Pinpoint the cell where the given text exists, returning its (X, Y) midpoint coordinate. 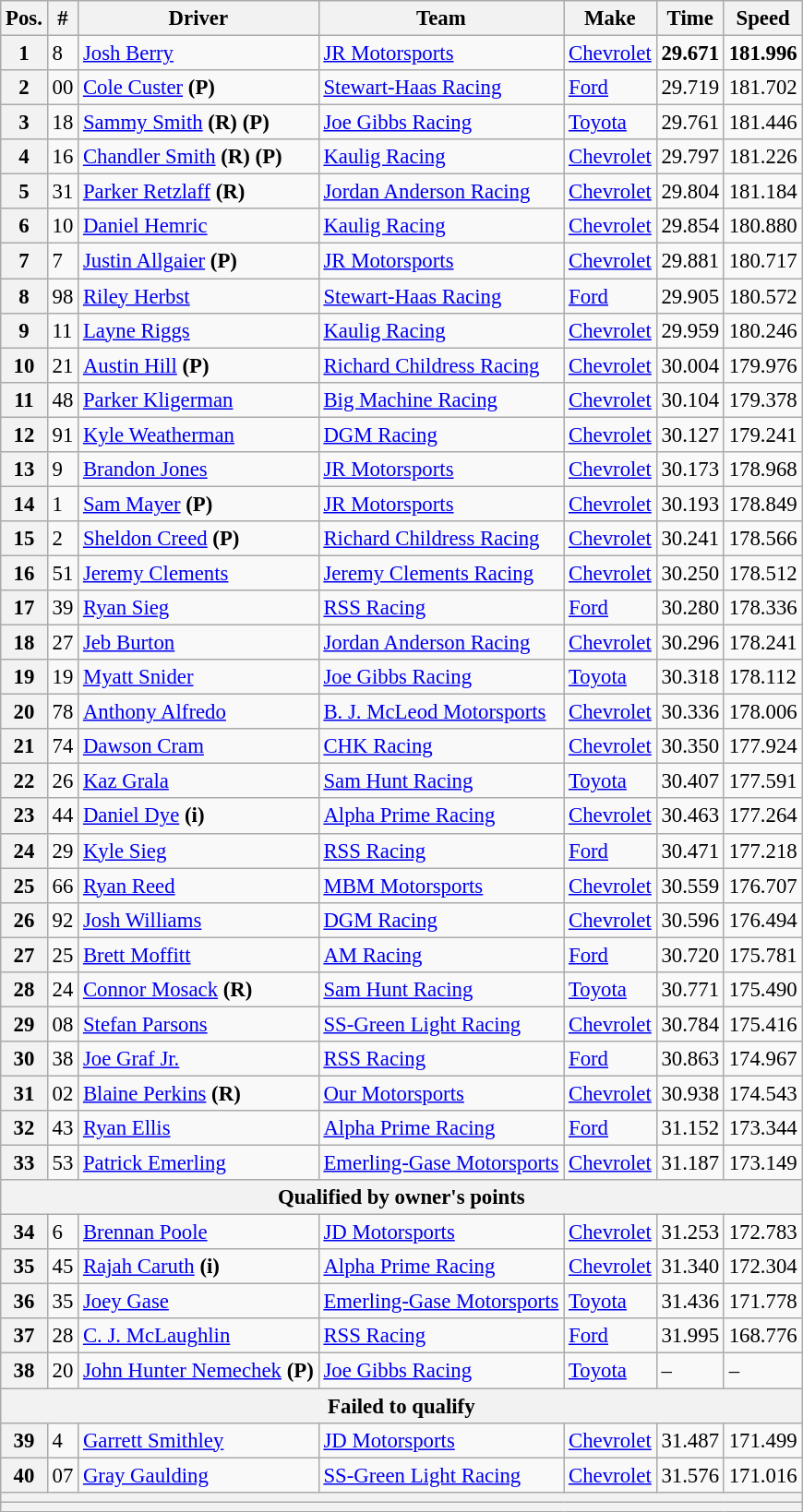
Qualified by owner's points (401, 1197)
Speed (762, 18)
177.591 (762, 781)
Justin Allgaier (P) (199, 261)
Parker Retzlaff (R) (199, 192)
Driver (199, 18)
177.264 (762, 816)
13 (24, 470)
179.976 (762, 365)
Pos. (24, 18)
171.016 (762, 1475)
Kyle Weatherman (199, 435)
30.463 (690, 816)
30.938 (690, 1093)
Myatt Snider (199, 677)
Josh Berry (199, 54)
29.804 (690, 192)
179.241 (762, 435)
30.127 (690, 435)
30.318 (690, 677)
30.280 (690, 608)
Sheldon Creed (P) (199, 539)
22 (24, 781)
44 (63, 816)
Kyle Sieg (199, 851)
Layne Riggs (199, 330)
Ryan Ellis (199, 1128)
178.006 (762, 712)
181.446 (762, 123)
48 (63, 399)
34 (24, 1232)
Anthony Alfredo (199, 712)
Daniel Dye (i) (199, 816)
07 (63, 1475)
171.499 (762, 1440)
91 (63, 435)
Cole Custer (P) (199, 88)
180.880 (762, 226)
MBM Motorsports (441, 886)
37 (24, 1337)
32 (24, 1128)
12 (24, 435)
173.344 (762, 1128)
29.881 (690, 261)
3 (24, 123)
29.719 (690, 88)
29.761 (690, 123)
168.776 (762, 1337)
31.152 (690, 1128)
Time (690, 18)
Failed to qualify (401, 1406)
Jeremy Clements Racing (441, 573)
# (63, 18)
Ryan Reed (199, 886)
Chandler Smith (R) (P) (199, 157)
Kaz Grala (199, 781)
Sam Mayer (P) (199, 504)
180.717 (762, 261)
174.967 (762, 1059)
Austin Hill (P) (199, 365)
175.416 (762, 1024)
Daniel Hemric (199, 226)
C. J. McLaughlin (199, 1337)
Sammy Smith (R) (P) (199, 123)
176.707 (762, 886)
171.778 (762, 1302)
31.436 (690, 1302)
66 (63, 886)
43 (63, 1128)
172.304 (762, 1267)
Josh Williams (199, 920)
177.924 (762, 746)
92 (63, 920)
30.471 (690, 851)
30.104 (690, 399)
Blaine Perkins (R) (199, 1093)
177.218 (762, 851)
31.487 (690, 1440)
31.576 (690, 1475)
178.336 (762, 608)
Parker Kligerman (199, 399)
30.559 (690, 886)
Joey Gase (199, 1302)
14 (24, 504)
30.173 (690, 470)
178.112 (762, 677)
30.863 (690, 1059)
29.905 (690, 296)
29.959 (690, 330)
74 (63, 746)
30.720 (690, 955)
31.340 (690, 1267)
174.543 (762, 1093)
29.671 (690, 54)
30.784 (690, 1024)
180.246 (762, 330)
181.184 (762, 192)
178.968 (762, 470)
30.193 (690, 504)
33 (24, 1163)
Jeb Burton (199, 643)
45 (63, 1267)
31.253 (690, 1232)
51 (63, 573)
78 (63, 712)
00 (63, 88)
Connor Mosack (R) (199, 990)
30.250 (690, 573)
176.494 (762, 920)
181.996 (762, 54)
30.004 (690, 365)
30.596 (690, 920)
179.378 (762, 399)
178.512 (762, 573)
23 (24, 816)
181.226 (762, 157)
John Hunter Nemechek (P) (199, 1371)
Joe Graf Jr. (199, 1059)
B. J. McLeod Motorsports (441, 712)
Ryan Sieg (199, 608)
173.149 (762, 1163)
181.702 (762, 88)
AM Racing (441, 955)
Big Machine Racing (441, 399)
5 (24, 192)
53 (63, 1163)
178.566 (762, 539)
Garrett Smithley (199, 1440)
08 (63, 1024)
30 (24, 1059)
Patrick Emerling (199, 1163)
30.336 (690, 712)
Brennan Poole (199, 1232)
Our Motorsports (441, 1093)
30.241 (690, 539)
02 (63, 1093)
30.350 (690, 746)
31.187 (690, 1163)
Jeremy Clements (199, 573)
178.241 (762, 643)
175.781 (762, 955)
98 (63, 296)
175.490 (762, 990)
172.783 (762, 1232)
Brandon Jones (199, 470)
31.995 (690, 1337)
180.572 (762, 296)
Rajah Caruth (i) (199, 1267)
Riley Herbst (199, 296)
Team (441, 18)
Make (610, 18)
29.854 (690, 226)
15 (24, 539)
30.407 (690, 781)
30.296 (690, 643)
30.771 (690, 990)
29.797 (690, 157)
36 (24, 1302)
CHK Racing (441, 746)
17 (24, 608)
Dawson Cram (199, 746)
178.849 (762, 504)
Brett Moffitt (199, 955)
40 (24, 1475)
Stefan Parsons (199, 1024)
Gray Gaulding (199, 1475)
